Capture the cell that displays the provided text and extract its [x, y] central coordinate. 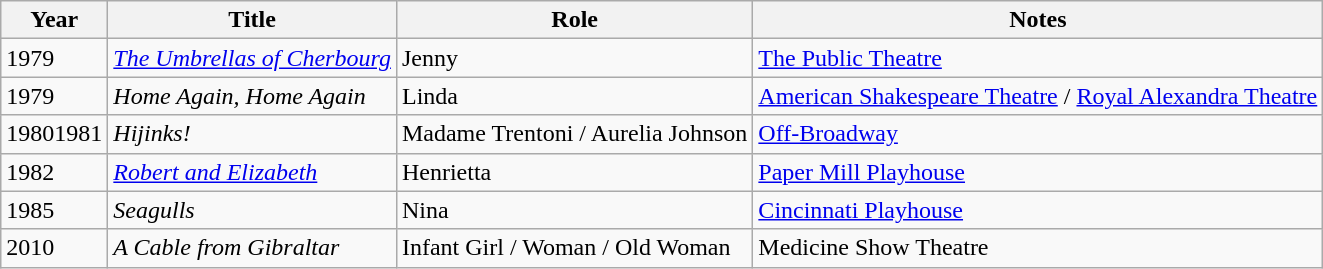
2010 [54, 248]
Henrietta [574, 172]
Robert and Elizabeth [252, 172]
Year [54, 20]
Jenny [574, 58]
The Public Theatre [1038, 58]
Role [574, 20]
Medicine Show Theatre [1038, 248]
The Umbrellas of Cherbourg [252, 58]
19801981 [54, 134]
American Shakespeare Theatre / Royal Alexandra Theatre [1038, 96]
Nina [574, 210]
Notes [1038, 20]
Madame Trentoni / Aurelia Johnson [574, 134]
Off-Broadway [1038, 134]
Linda [574, 96]
Cincinnati Playhouse [1038, 210]
Infant Girl / Woman / Old Woman [574, 248]
Home Again, Home Again [252, 96]
A Cable from Gibraltar [252, 248]
Title [252, 20]
1982 [54, 172]
Seagulls [252, 210]
1985 [54, 210]
Hijinks! [252, 134]
Paper Mill Playhouse [1038, 172]
